Return [x, y] of the center of cell containing provided text 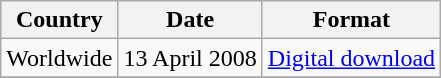
Format [351, 20]
Country [60, 20]
Worldwide [60, 58]
Date [190, 20]
13 April 2008 [190, 58]
Digital download [351, 58]
